Detect which cell encompasses the target text, then output its [X, Y] center coordinate. 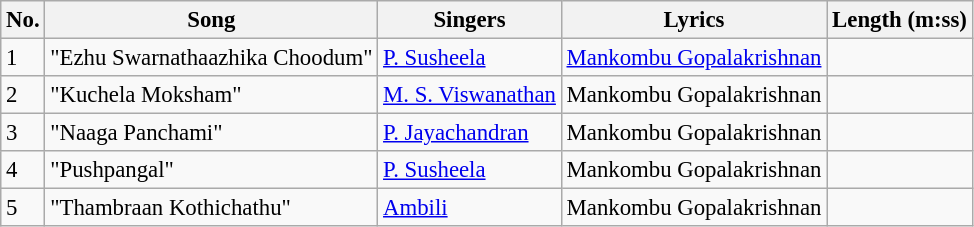
Song [212, 20]
"Kuchela Moksham" [212, 95]
1 [23, 58]
3 [23, 133]
M. S. Viswanathan [470, 95]
5 [23, 208]
2 [23, 95]
Length (m:ss) [900, 20]
"Pushpangal" [212, 170]
"Naaga Panchami" [212, 133]
Singers [470, 20]
"Ezhu Swarnathaazhika Choodum" [212, 58]
"Thambraan Kothichathu" [212, 208]
No. [23, 20]
Lyrics [694, 20]
4 [23, 170]
Ambili [470, 208]
P. Jayachandran [470, 133]
